Provide the [X, Y] coordinate of the cell's center where the given text is located.  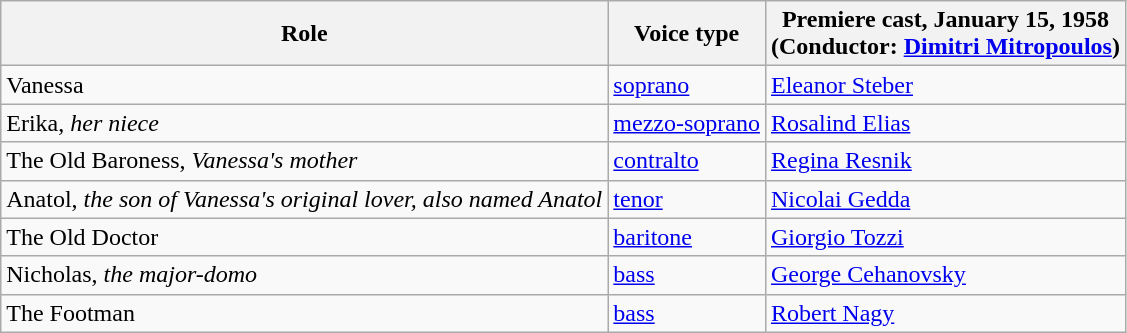
baritone [687, 237]
Voice type [687, 34]
The Old Doctor [304, 237]
Giorgio Tozzi [945, 237]
Rosalind Elias [945, 123]
Role [304, 34]
Robert Nagy [945, 313]
The Old Baroness, Vanessa's mother [304, 161]
Eleanor Steber [945, 85]
soprano [687, 85]
mezzo-soprano [687, 123]
Erika, her niece [304, 123]
Vanessa [304, 85]
contralto [687, 161]
Premiere cast, January 15, 1958(Conductor: Dimitri Mitropoulos) [945, 34]
Regina Resnik [945, 161]
The Footman [304, 313]
Anatol, the son of Vanessa's original lover, also named Anatol [304, 199]
Nicholas, the major-domo [304, 275]
Nicolai Gedda [945, 199]
George Cehanovsky [945, 275]
tenor [687, 199]
